From the cell containing the given text, extract its center point as [x, y] coordinate. 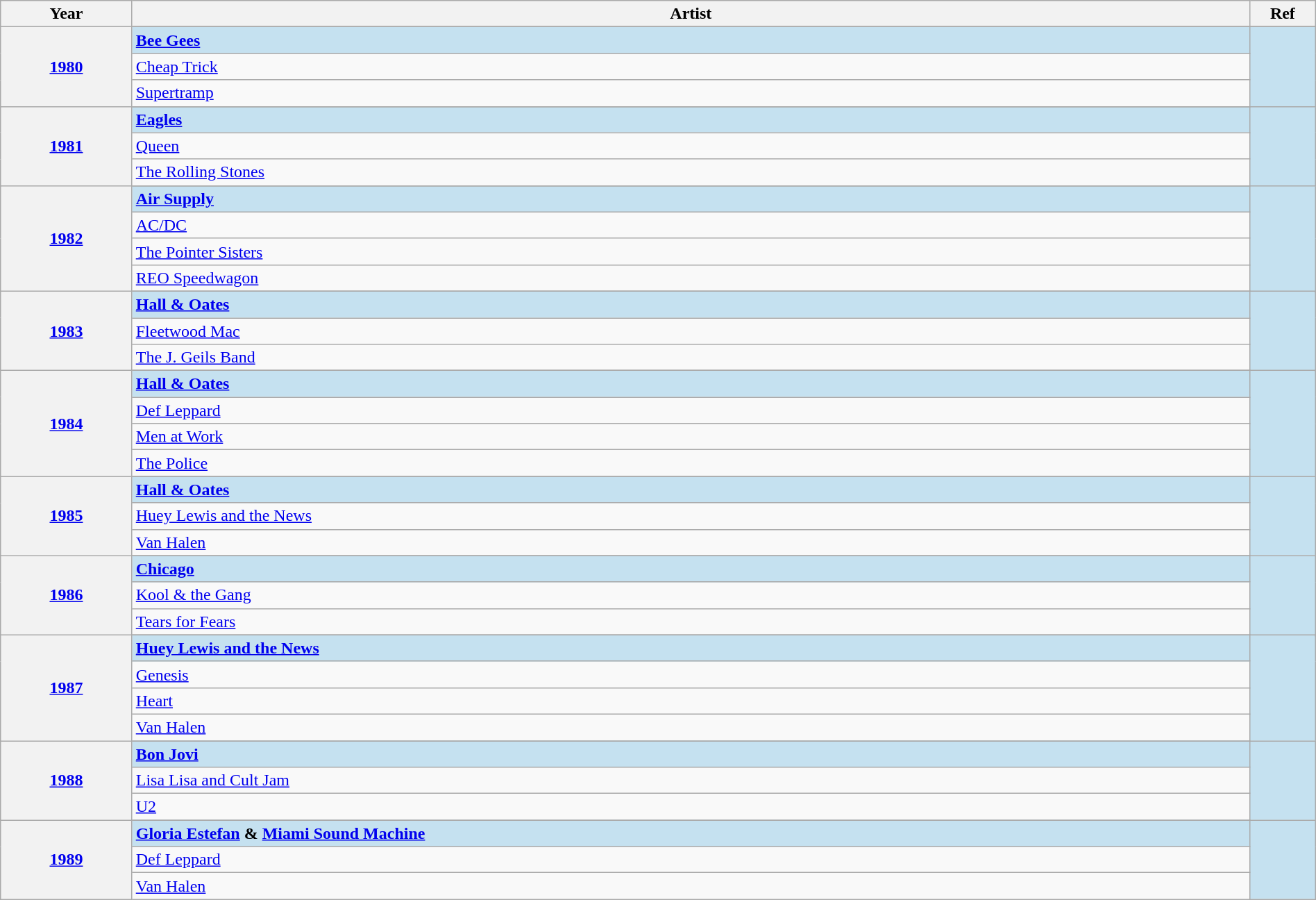
AC/DC [691, 225]
Men at Work [691, 437]
The Police [691, 463]
The Pointer Sisters [691, 251]
1981 [67, 146]
Year [67, 14]
Eagles [691, 119]
REO Speedwagon [691, 278]
Tears for Fears [691, 622]
1989 [67, 860]
U2 [691, 807]
Supertramp [691, 93]
The Rolling Stones [691, 172]
Artist [691, 14]
1983 [67, 331]
1982 [67, 238]
1985 [67, 516]
Bon Jovi [691, 753]
Heart [691, 701]
Chicago [691, 569]
The J. Geils Band [691, 358]
Lisa Lisa and Cult Jam [691, 781]
Kool & the Gang [691, 595]
Genesis [691, 674]
1984 [67, 424]
1986 [67, 595]
Fleetwood Mac [691, 331]
Air Supply [691, 199]
Gloria Estefan & Miami Sound Machine [691, 833]
1980 [67, 67]
Cheap Trick [691, 67]
1988 [67, 780]
Queen [691, 146]
1987 [67, 687]
Ref [1283, 14]
Bee Gees [691, 40]
